Detect which cell encompasses the target text, then output its (x, y) center coordinate. 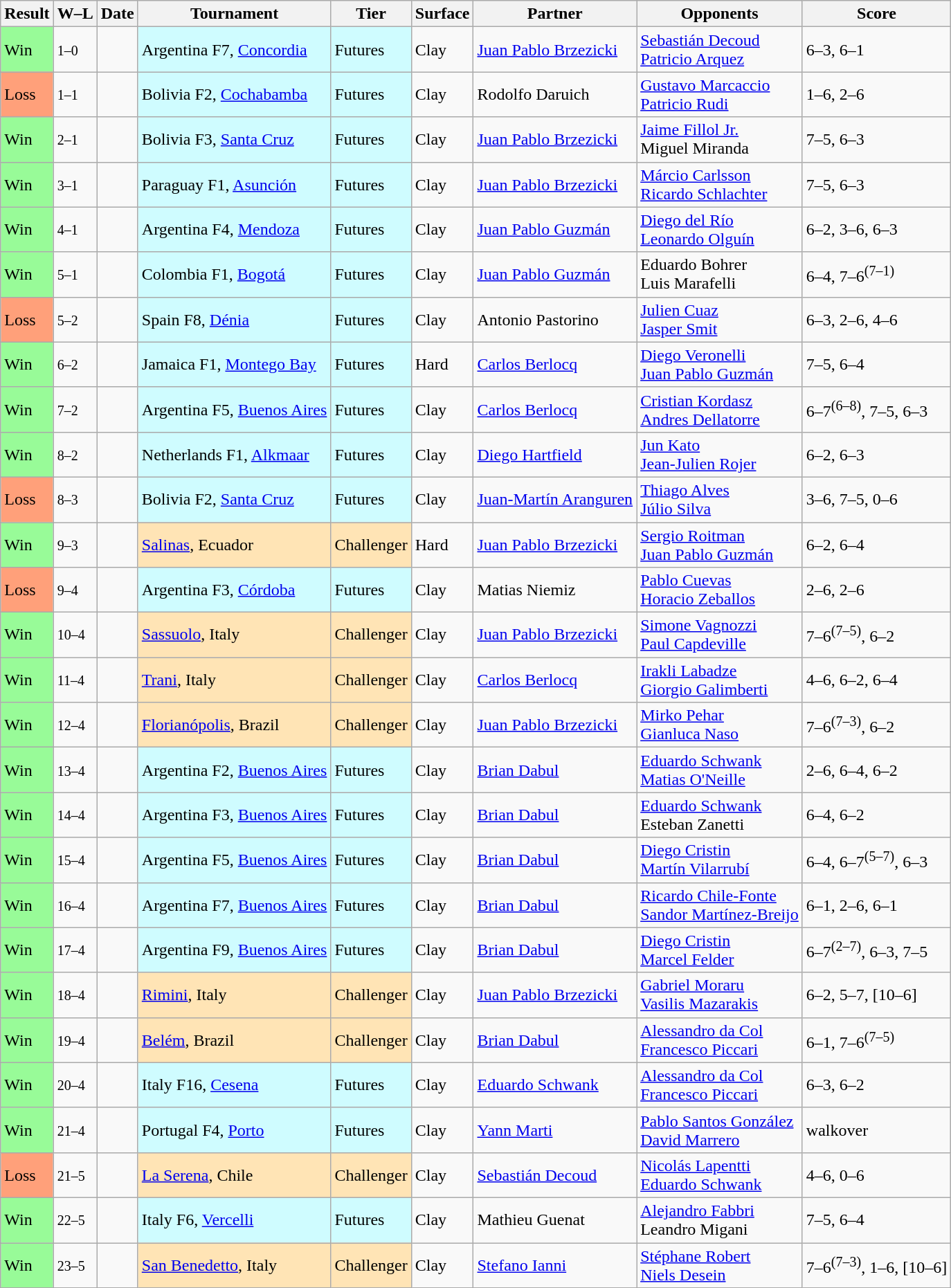
Nicolás Lapentti Eduardo Schwank (720, 1175)
17–4 (75, 950)
Irakli Labadze Giorgio Galimberti (720, 680)
4–6, 6–2, 6–4 (876, 680)
1–1 (75, 94)
7–6(7–5), 6–2 (876, 635)
Colombia F1, Bogotá (234, 274)
14–4 (75, 815)
2–6, 6–4, 6–2 (876, 770)
Stefano Ianni (555, 1265)
4–1 (75, 230)
9–4 (75, 590)
Thiago Alves Júlio Silva (720, 500)
1–6, 2–6 (876, 94)
3–1 (75, 184)
16–4 (75, 905)
Jaime Fillol Jr. Miguel Miranda (720, 140)
Pablo Santos González David Marrero (720, 1130)
6–2 (75, 364)
7–6(7–3), 1–6, [10–6] (876, 1265)
Gustavo Marcaccio Patricio Rudi (720, 94)
6–2, 3–6, 6–3 (876, 230)
Trani, Italy (234, 680)
20–4 (75, 1085)
10–4 (75, 635)
Mirko Pehar Gianluca Naso (720, 725)
Partner (555, 14)
3–6, 7–5, 0–6 (876, 500)
Argentina F9, Buenos Aires (234, 950)
Ricardo Chile-Fonte Sandor Martínez-Breijo (720, 905)
12–4 (75, 725)
7–2 (75, 410)
Pablo Cuevas Horacio Zeballos (720, 590)
walkover (876, 1130)
19–4 (75, 1040)
Eduardo Schwank Matias O'Neille (720, 770)
Florianópolis, Brazil (234, 725)
Spain F8, Dénia (234, 320)
5–2 (75, 320)
4–6, 0–6 (876, 1175)
Diego del Río Leonardo Olguín (720, 230)
Eduardo Schwank (555, 1085)
23–5 (75, 1265)
11–4 (75, 680)
Surface (442, 14)
Jamaica F1, Montego Bay (234, 364)
Julien Cuaz Jasper Smit (720, 320)
Italy F16, Cesena (234, 1085)
Eduardo Bohrer Luis Marafelli (720, 274)
6–1, 7–6(7–5) (876, 1040)
6–7(2–7), 6–3, 7–5 (876, 950)
Sassuolo, Italy (234, 635)
6–7(6–8), 7–5, 6–3 (876, 410)
Argentina F2, Buenos Aires (234, 770)
Portugal F4, Porto (234, 1130)
21–5 (75, 1175)
Gabriel Moraru Vasilis Mazarakis (720, 995)
Alejandro Fabbri Leandro Migani (720, 1219)
9–3 (75, 544)
18–4 (75, 995)
Tournament (234, 14)
13–4 (75, 770)
Argentina F7, Buenos Aires (234, 905)
6–2, 6–4 (876, 544)
Score (876, 14)
1–0 (75, 50)
Stéphane Robert Niels Desein (720, 1265)
W–L (75, 14)
Juan-Martín Aranguren (555, 500)
6–2, 6–3 (876, 454)
La Serena, Chile (234, 1175)
Italy F6, Vercelli (234, 1219)
Márcio Carlsson Ricardo Schlachter (720, 184)
6–4, 7–6(7–1) (876, 274)
Diego Cristin Marcel Felder (720, 950)
8–3 (75, 500)
Diego Veronelli Juan Pablo Guzmán (720, 364)
San Benedetto, Italy (234, 1265)
6–4, 6–7(5–7), 6–3 (876, 860)
Tier (371, 14)
6–1, 2–6, 6–1 (876, 905)
Simone Vagnozzi Paul Capdeville (720, 635)
21–4 (75, 1130)
Argentina F3, Buenos Aires (234, 815)
6–3, 6–1 (876, 50)
Sergio Roitman Juan Pablo Guzmán (720, 544)
Opponents (720, 14)
5–1 (75, 274)
Paraguay F1, Asunción (234, 184)
Yann Marti (555, 1130)
6–3, 6–2 (876, 1085)
Jun Kato Jean-Julien Rojer (720, 454)
Bolivia F2, Santa Cruz (234, 500)
15–4 (75, 860)
6–4, 6–2 (876, 815)
Sebastián Decoud Patricio Arquez (720, 50)
8–2 (75, 454)
6–2, 5–7, [10–6] (876, 995)
Cristian Kordasz Andres Dellatorre (720, 410)
7–6(7–3), 6–2 (876, 725)
Diego Hartfield (555, 454)
Antonio Pastorino (555, 320)
Argentina F4, Mendoza (234, 230)
Sebastián Decoud (555, 1175)
Eduardo Schwank Esteban Zanetti (720, 815)
Argentina F7, Concordia (234, 50)
Date (118, 14)
Salinas, Ecuador (234, 544)
Belém, Brazil (234, 1040)
Argentina F3, Córdoba (234, 590)
22–5 (75, 1219)
Mathieu Guenat (555, 1219)
Rimini, Italy (234, 995)
6–3, 2–6, 4–6 (876, 320)
Netherlands F1, Alkmaar (234, 454)
2–6, 2–6 (876, 590)
Result (27, 14)
Diego Cristin Martín Vilarrubí (720, 860)
Rodolfo Daruich (555, 94)
Matias Niemiz (555, 590)
Bolivia F2, Cochabamba (234, 94)
Bolivia F3, Santa Cruz (234, 140)
2–1 (75, 140)
